From the cell containing the given text, extract its center point as [X, Y] coordinate. 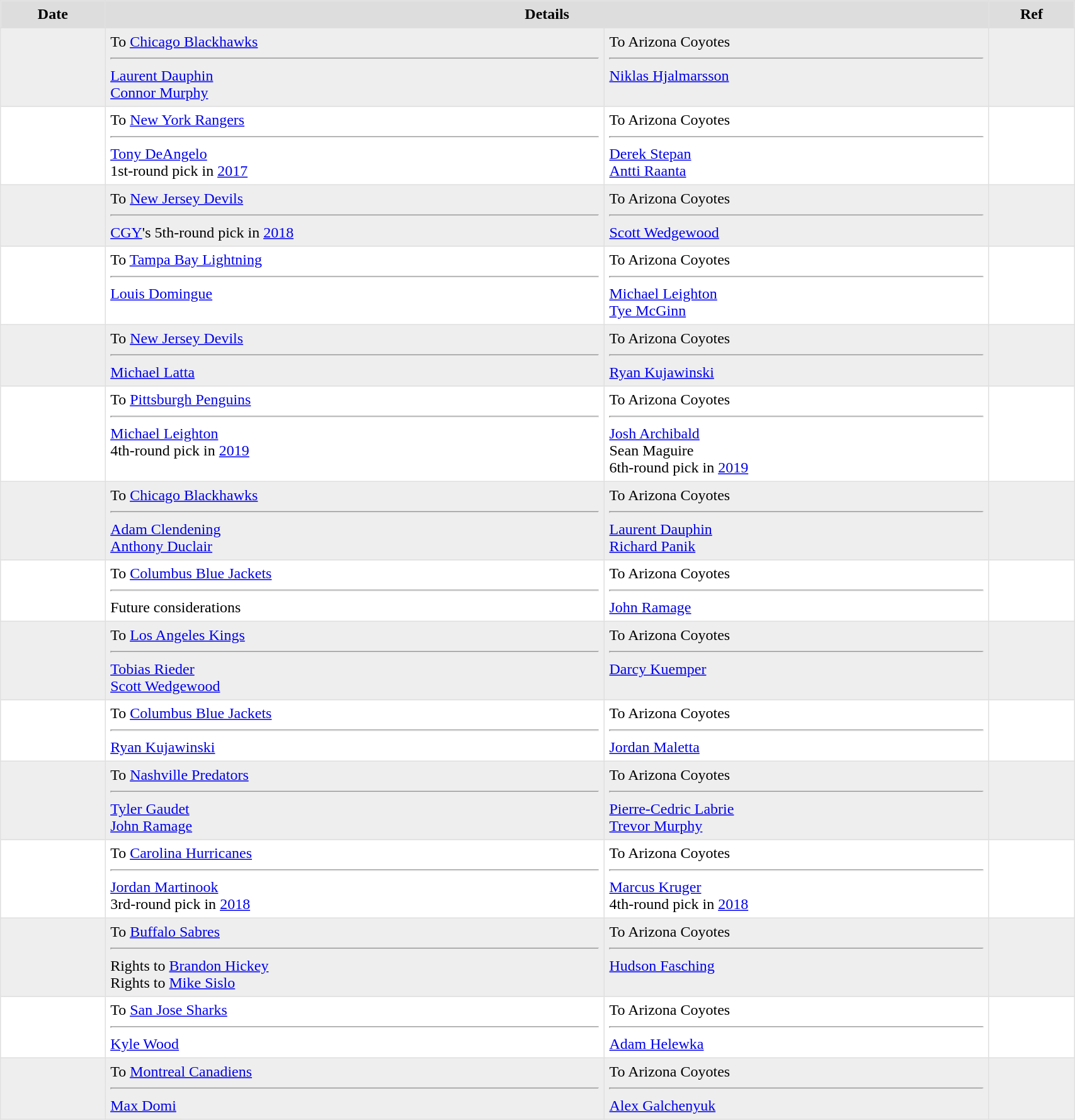
To Buffalo SabresRights to Brandon HickeyRights to Mike Sislo [355, 957]
Details [547, 14]
To New Jersey DevilsMichael Latta [355, 355]
To Columbus Blue JacketsFuture considerations [355, 591]
To Pittsburgh PenguinsMichael Leighton4th-round pick in 2019 [355, 434]
To Arizona CoyotesHudson Fasching [796, 957]
To Chicago BlackhawksLaurent DauphinConnor Murphy [355, 67]
To San Jose SharksKyle Wood [355, 1027]
To Arizona CoyotesNiklas Hjalmarsson [796, 67]
To Arizona CoyotesAlex Galchenyuk [796, 1089]
To Montreal CanadiensMax Domi [355, 1089]
To Chicago BlackhawksAdam ClendeningAnthony Duclair [355, 520]
To Los Angeles KingsTobias RiederScott Wedgewood [355, 660]
To Arizona CoyotesDarcy Kuemper [796, 660]
To Arizona CoyotesMichael LeightonTye McGinn [796, 285]
To Carolina HurricanesJordan Martinook3rd-round pick in 2018 [355, 879]
To Arizona CoyotesDerek StepanAntti Raanta [796, 146]
To Columbus Blue JacketsRyan Kujawinski [355, 731]
To Arizona CoyotesJohn Ramage [796, 591]
To Arizona CoyotesPierre-Cedric LabrieTrevor Murphy [796, 800]
Date [53, 14]
To Arizona CoyotesAdam Helewka [796, 1027]
To Arizona CoyotesJordan Maletta [796, 731]
To Arizona CoyotesJosh ArchibaldSean Maguire6th-round pick in 2019 [796, 434]
To Arizona CoyotesLaurent DauphinRichard Panik [796, 520]
To Arizona CoyotesRyan Kujawinski [796, 355]
To Arizona CoyotesMarcus Kruger4th-round pick in 2018 [796, 879]
To Arizona CoyotesScott Wedgewood [796, 215]
Ref [1032, 14]
To New Jersey DevilsCGY's 5th-round pick in 2018 [355, 215]
To Tampa Bay LightningLouis Domingue [355, 285]
To New York RangersTony DeAngelo1st-round pick in 2017 [355, 146]
To Nashville PredatorsTyler GaudetJohn Ramage [355, 800]
